Locate the cell with the specified text and output its [x, y] center coordinate. 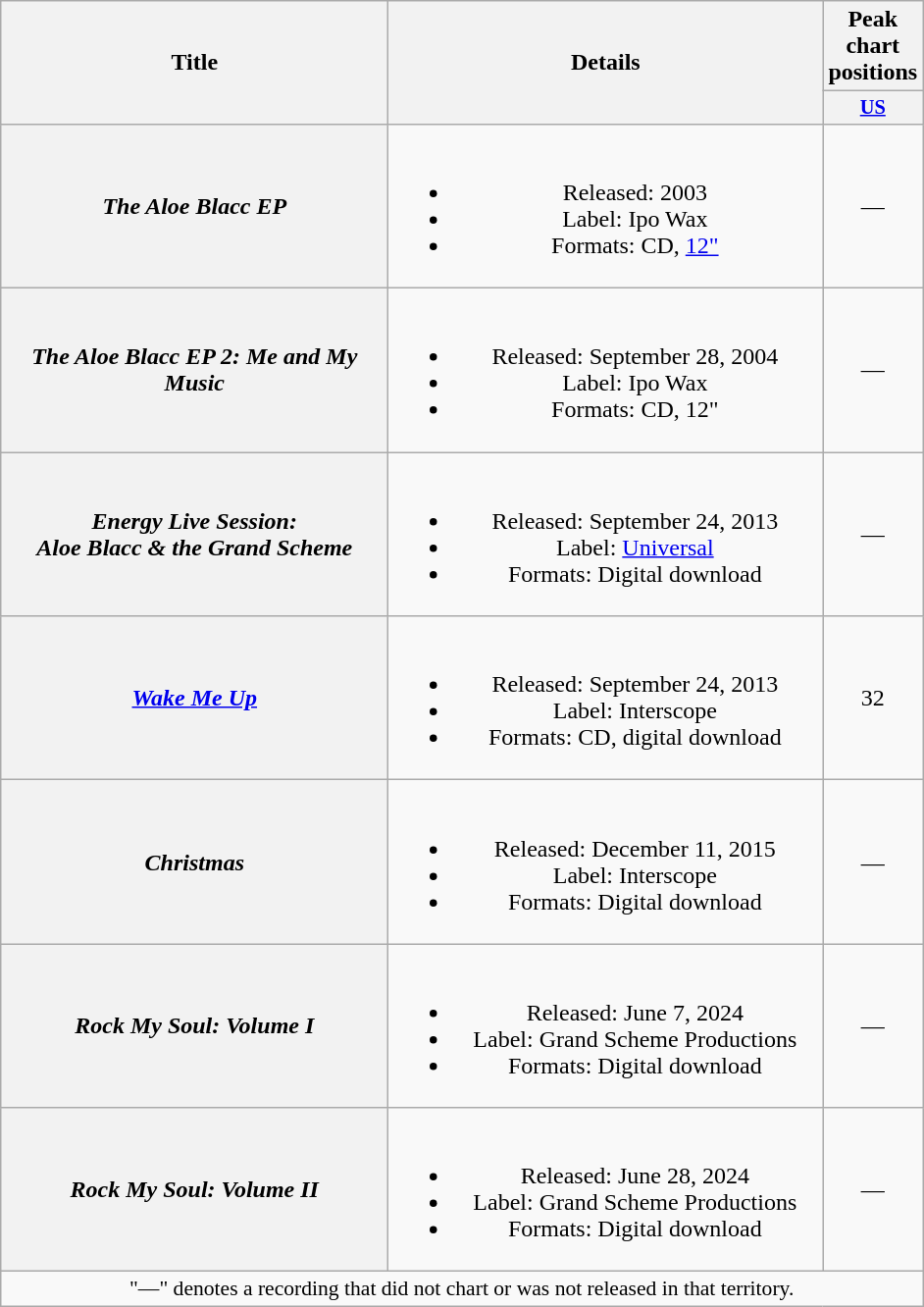
Wake Me Up [194, 699]
Energy Live Session:Aloe Blacc & the Grand Scheme [194, 534]
"—" denotes a recording that did not chart or was not released in that territory. [462, 1289]
Released: December 11, 2015Label: InterscopeFormats: Digital download [606, 862]
Christmas [194, 862]
Released: June 28, 2024Label: Grand Scheme ProductionsFormats: Digital download [606, 1189]
Released: June 7, 2024Label: Grand Scheme ProductionsFormats: Digital download [606, 1026]
The Aloe Blacc EP 2: Me and My Music [194, 371]
Released: September 24, 2013Label: InterscopeFormats: CD, digital download [606, 699]
The Aloe Blacc EP [194, 206]
Peak chart positions [873, 46]
32 [873, 699]
Released: September 28, 2004Label: Ipo WaxFormats: CD, 12" [606, 371]
Rock My Soul: Volume I [194, 1026]
Released: 2003Label: Ipo WaxFormats: CD, 12" [606, 206]
Rock My Soul: Volume II [194, 1189]
Title [194, 63]
Released: September 24, 2013Label: UniversalFormats: Digital download [606, 534]
US [873, 108]
Details [606, 63]
